Identify which cell holds the provided text, then report its [X, Y] central coordinate. 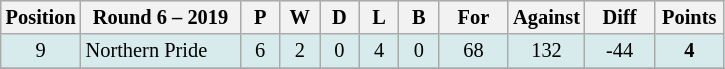
Round 6 – 2019 [161, 17]
W [300, 17]
B [419, 17]
132 [546, 51]
P [260, 17]
9 [41, 51]
For [474, 17]
68 [474, 51]
-44 [620, 51]
Against [546, 17]
Points [689, 17]
Position [41, 17]
Diff [620, 17]
6 [260, 51]
2 [300, 51]
D [340, 17]
Northern Pride [161, 51]
L [379, 17]
